For the text-containing cell, return its midpoint in [x, y] coordinate format. 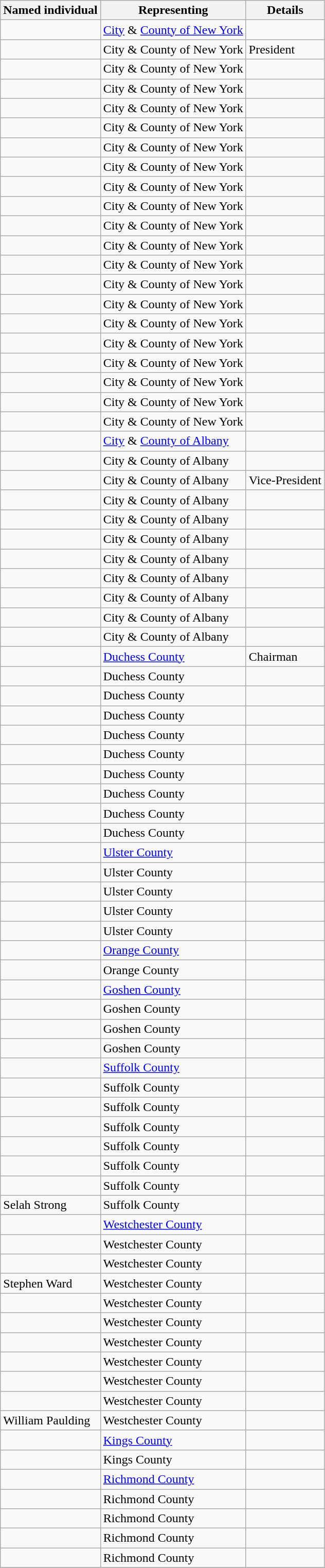
President [285, 49]
Chairman [285, 657]
Stephen Ward [50, 1283]
Vice-President [285, 480]
Named individual [50, 10]
Representing [173, 10]
William Paulding [50, 1420]
Details [285, 10]
Selah Strong [50, 1205]
